Detect which cell encompasses the target text, then output its (x, y) center coordinate. 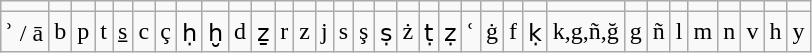
b (60, 32)
ḥ (189, 32)
ġ (492, 32)
ʿ (472, 32)
ḫ (215, 32)
k,g,ñ,ğ (586, 32)
ż (408, 32)
f (514, 32)
j (324, 32)
p (84, 32)
r (284, 32)
ẓ (450, 32)
ş (364, 32)
m (703, 32)
d (240, 32)
t (104, 32)
h (776, 32)
ḳ (536, 32)
n (730, 32)
y (798, 32)
ṭ (429, 32)
c (144, 32)
ç (166, 32)
ẕ (264, 32)
ṣ (386, 32)
ʾ / ā (25, 32)
v (752, 32)
g (636, 32)
l (679, 32)
ñ (658, 32)
z (305, 32)
